Search for the cell housing the specified text and yield its [X, Y] center coordinate. 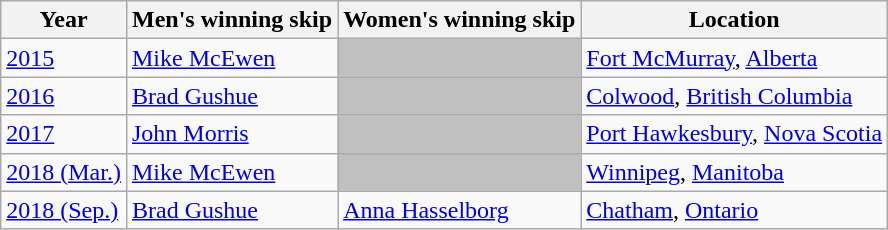
Year [64, 20]
John Morris [232, 134]
Chatham, Ontario [734, 210]
Location [734, 20]
Fort McMurray, Alberta [734, 58]
Women's winning skip [460, 20]
2015 [64, 58]
2018 (Mar.) [64, 172]
Colwood, British Columbia [734, 96]
Anna Hasselborg [460, 210]
2016 [64, 96]
2017 [64, 134]
2018 (Sep.) [64, 210]
Port Hawkesbury, Nova Scotia [734, 134]
Winnipeg, Manitoba [734, 172]
Men's winning skip [232, 20]
